Extract the [x, y] coordinate from the center of the cell holding the provided text.  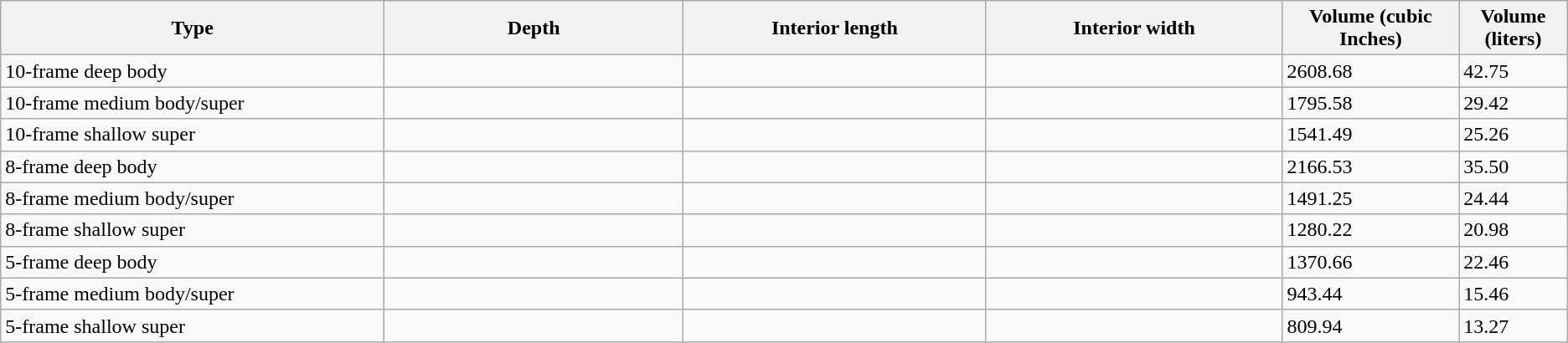
809.94 [1370, 325]
1280.22 [1370, 230]
5-frame shallow super [193, 325]
5-frame deep body [193, 262]
5-frame medium body/super [193, 294]
10-frame shallow super [193, 135]
1795.58 [1370, 103]
20.98 [1514, 230]
943.44 [1370, 294]
10-frame deep body [193, 71]
42.75 [1514, 71]
1370.66 [1370, 262]
Interior length [834, 28]
Depth [534, 28]
22.46 [1514, 262]
1491.25 [1370, 198]
8-frame shallow super [193, 230]
25.26 [1514, 135]
10-frame medium body/super [193, 103]
2166.53 [1370, 166]
Volume (cubic Inches) [1370, 28]
Volume (liters) [1514, 28]
24.44 [1514, 198]
Type [193, 28]
15.46 [1514, 294]
8-frame deep body [193, 166]
35.50 [1514, 166]
Interior width [1134, 28]
29.42 [1514, 103]
1541.49 [1370, 135]
8-frame medium body/super [193, 198]
13.27 [1514, 325]
2608.68 [1370, 71]
